Scan for the cell matching the given text and deliver its (X, Y) coordinate at center. 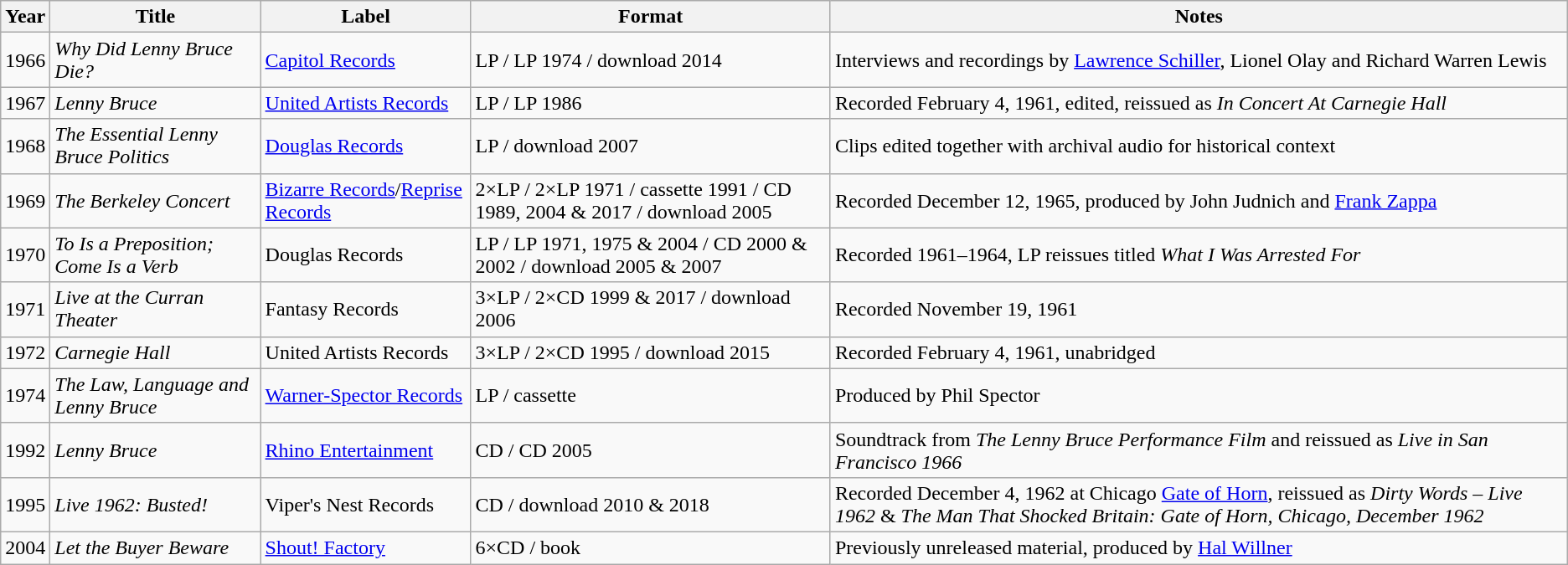
1966 (25, 60)
LP / cassette (650, 395)
Capitol Records (365, 60)
Viper's Nest Records (365, 504)
Rhino Entertainment (365, 450)
Previously unreleased material, produced by Hal Willner (1199, 547)
CD / CD 2005 (650, 450)
The Berkeley Concert (156, 201)
Live 1962: Busted! (156, 504)
6×CD / book (650, 547)
Format (650, 17)
CD / download 2010 & 2018 (650, 504)
Clips edited together with archival audio for historical context (1199, 146)
Recorded February 4, 1961, edited, reissued as In Concert At Carnegie Hall (1199, 103)
1974 (25, 395)
The Essential Lenny Bruce Politics (156, 146)
LP / download 2007 (650, 146)
Produced by Phil Spector (1199, 395)
3×LP / 2×CD 1999 & 2017 / download 2006 (650, 310)
Fantasy Records (365, 310)
3×LP / 2×CD 1995 / download 2015 (650, 352)
To Is a Preposition; Come Is a Verb (156, 254)
1969 (25, 201)
Year (25, 17)
LP / LP 1974 / download 2014 (650, 60)
The Law, Language and Lenny Bruce (156, 395)
Live at the Curran Theater (156, 310)
Title (156, 17)
1968 (25, 146)
Recorded December 12, 1965, produced by John Judnich and Frank Zappa (1199, 201)
1992 (25, 450)
1971 (25, 310)
Interviews and recordings by Lawrence Schiller, Lionel Olay and Richard Warren Lewis (1199, 60)
Recorded November 19, 1961 (1199, 310)
LP / LP 1986 (650, 103)
LP / LP 1971, 1975 & 2004 / CD 2000 & 2002 / download 2005 & 2007 (650, 254)
Label (365, 17)
Recorded February 4, 1961, unabridged (1199, 352)
2004 (25, 547)
Recorded 1961–1964, LP reissues titled What I Was Arrested For (1199, 254)
Carnegie Hall (156, 352)
Soundtrack from The Lenny Bruce Performance Film and reissued as Live in San Francisco 1966 (1199, 450)
2×LP / 2×LP 1971 / cassette 1991 / CD 1989, 2004 & 2017 / download 2005 (650, 201)
Notes (1199, 17)
1970 (25, 254)
1972 (25, 352)
Warner-Spector Records (365, 395)
Why Did Lenny Bruce Die? (156, 60)
1995 (25, 504)
1967 (25, 103)
Bizarre Records/Reprise Records (365, 201)
Let the Buyer Beware (156, 547)
Shout! Factory (365, 547)
